Return the (x, y) coordinate for the center point of the cell that contains the specified text.  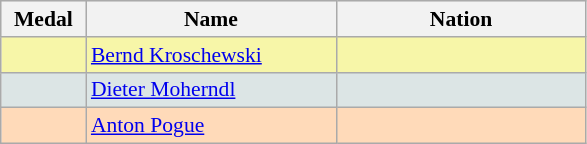
Dieter Moherndl (211, 90)
Anton Pogue (211, 126)
Name (211, 19)
Bernd Kroschewski (211, 55)
Medal (44, 19)
Nation (461, 19)
